Locate the cell with the specified text and output its (X, Y) center coordinate. 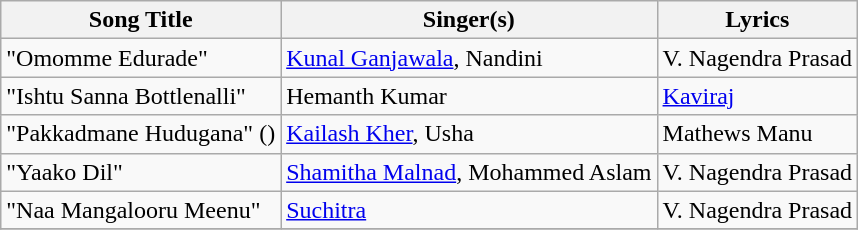
Shamitha Malnad, Mohammed Aslam (469, 172)
"Ishtu Sanna Bottlenalli" (141, 96)
Lyrics (758, 20)
Kunal Ganjawala, Nandini (469, 58)
"Omomme Edurade" (141, 58)
"Yaako Dil" (141, 172)
"Pakkadmane Hudugana" () (141, 134)
Kaviraj (758, 96)
Song Title (141, 20)
Singer(s) (469, 20)
Suchitra (469, 210)
"Naa Mangalooru Meenu" (141, 210)
Kailash Kher, Usha (469, 134)
Mathews Manu (758, 134)
Hemanth Kumar (469, 96)
